Identify which cell holds the provided text, then report its [X, Y] central coordinate. 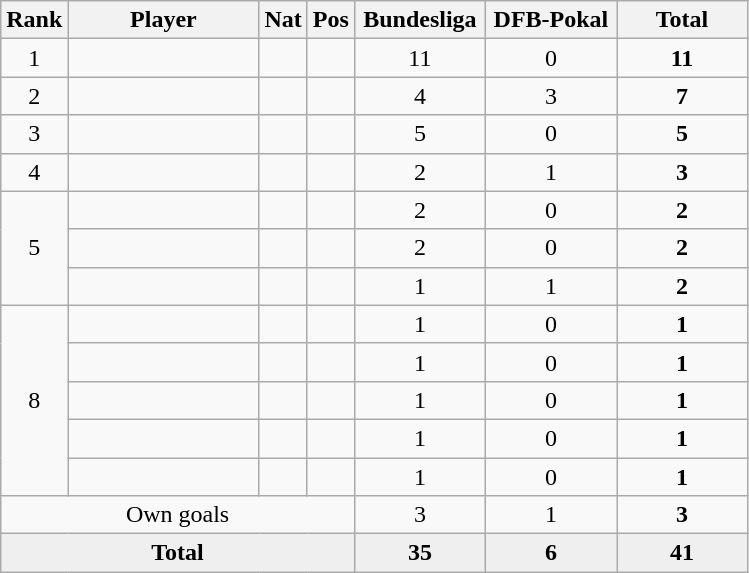
8 [34, 400]
DFB-Pokal [550, 20]
Bundesliga [420, 20]
7 [682, 96]
Own goals [178, 515]
Pos [330, 20]
Rank [34, 20]
41 [682, 553]
Player [164, 20]
Nat [283, 20]
6 [550, 553]
35 [420, 553]
